Extract the [X, Y] coordinate from the center of the cell holding the provided text.  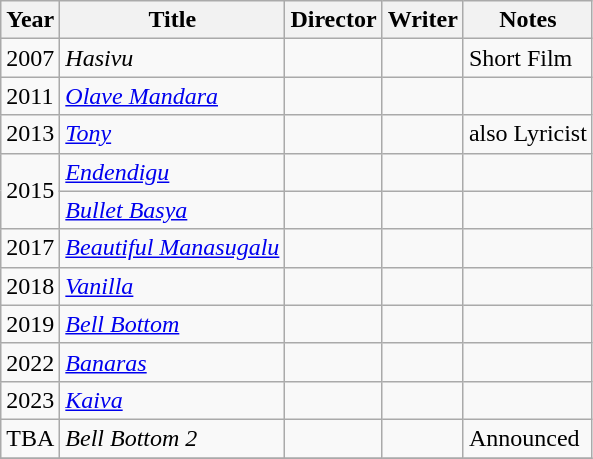
Title [172, 20]
Kaiva [172, 400]
Bell Bottom [172, 324]
Endendigu [172, 172]
Olave Mandara [172, 96]
Hasivu [172, 58]
2013 [30, 134]
Banaras [172, 362]
also Lyricist [528, 134]
Notes [528, 20]
2022 [30, 362]
Bullet Basya [172, 210]
Writer [422, 20]
Short Film [528, 58]
2007 [30, 58]
Beautiful Manasugalu [172, 248]
2017 [30, 248]
Director [334, 20]
Year [30, 20]
2018 [30, 286]
2019 [30, 324]
2011 [30, 96]
2023 [30, 400]
Vanilla [172, 286]
Tony [172, 134]
Announced [528, 438]
Bell Bottom 2 [172, 438]
TBA [30, 438]
2015 [30, 191]
